For the text-containing cell, return its midpoint in [X, Y] coordinate format. 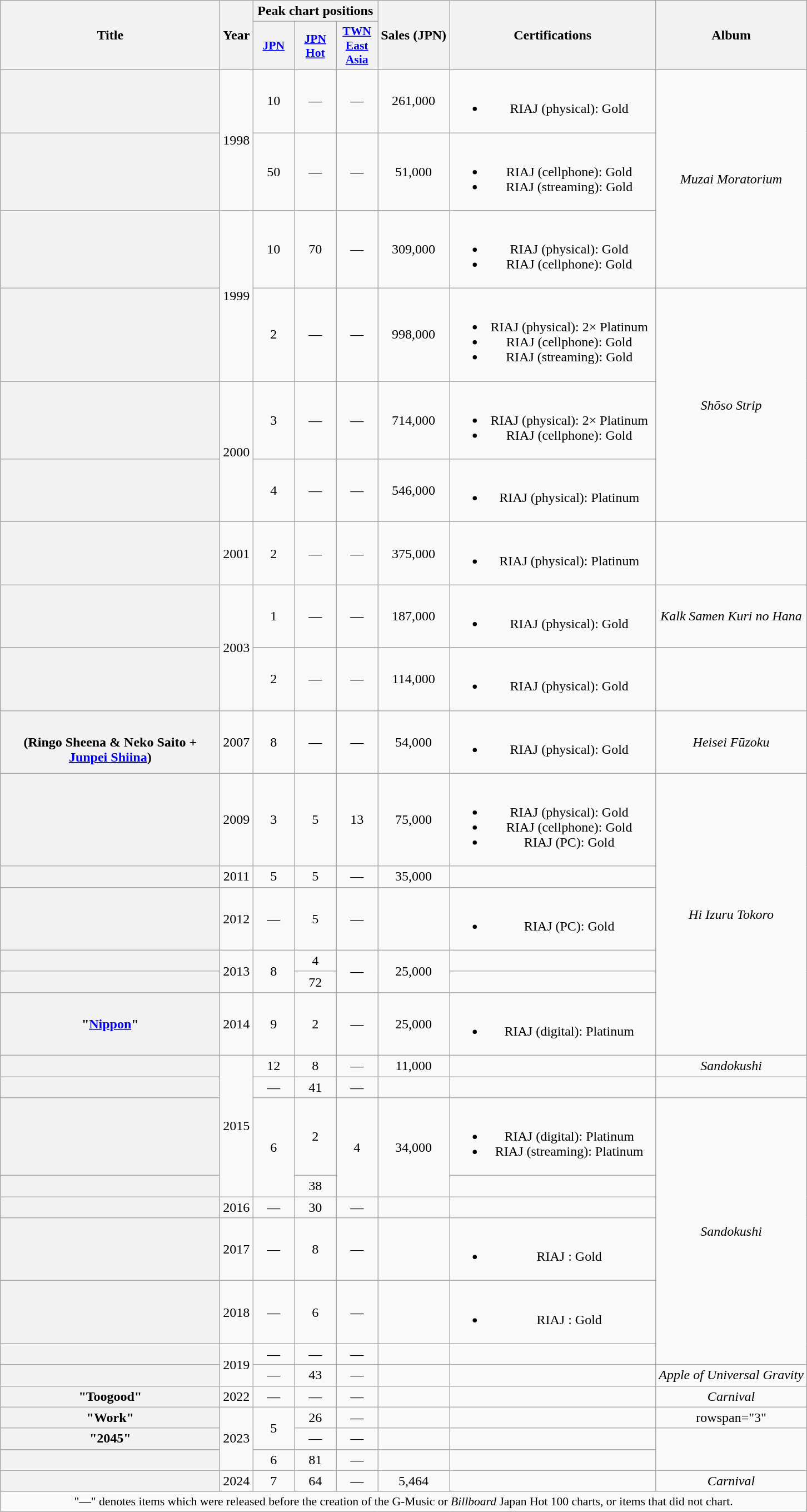
"Toogood" [110, 1396]
72 [316, 982]
2001 [237, 554]
51,000 [414, 171]
Album [731, 36]
64 [316, 1481]
(Ringo Sheena & Neko Saito + Junpei Shiina) [110, 742]
2024 [237, 1481]
54,000 [414, 742]
Apple of Universal Gravity [731, 1375]
2011 [237, 877]
RIAJ (PC): Gold [552, 918]
Sales (JPN) [414, 36]
Certifications [552, 36]
2000 [237, 451]
1998 [237, 140]
"—" denotes items which were released before the creation of the G-Music or Billboard Japan Hot 100 charts, or items that did not chart. [403, 1501]
75,000 [414, 819]
41 [316, 1087]
RIAJ (physical): GoldRIAJ (cellphone): GoldRIAJ (PC): Gold [552, 819]
2017 [237, 1250]
2013 [237, 971]
2015 [237, 1126]
13 [357, 819]
RIAJ (physical): GoldRIAJ (cellphone): Gold [552, 250]
1 [273, 616]
2018 [237, 1312]
RIAJ (digital): Platinum [552, 1024]
81 [316, 1460]
70 [316, 250]
50 [273, 171]
"Nippon" [110, 1024]
38 [316, 1186]
30 [316, 1207]
Shōso Strip [731, 405]
9 [273, 1024]
Kalk Samen Kuri no Hana [731, 616]
309,000 [414, 250]
Hi Izuru Tokoro [731, 914]
1999 [237, 296]
RIAJ (physical): 2× PlatinumRIAJ (cellphone): GoldRIAJ (streaming): Gold [552, 335]
2007 [237, 742]
375,000 [414, 554]
2014 [237, 1024]
"Work" [110, 1417]
2023 [237, 1439]
998,000 [414, 335]
5,464 [414, 1481]
2003 [237, 648]
RIAJ (cellphone): GoldRIAJ (streaming): Gold [552, 171]
187,000 [414, 616]
11,000 [414, 1066]
26 [316, 1417]
12 [273, 1066]
"2045" [110, 1439]
43 [316, 1375]
2022 [237, 1396]
2012 [237, 918]
Muzai Moratorium [731, 179]
2009 [237, 819]
546,000 [414, 490]
7 [273, 1481]
2016 [237, 1207]
Peak chart positions [316, 11]
261,000 [414, 101]
Heisei Fūzoku [731, 742]
rowspan="3" [731, 1417]
114,000 [414, 679]
Year [237, 36]
2019 [237, 1365]
JPN [273, 46]
RIAJ (physical): 2× PlatinumRIAJ (cellphone): Gold [552, 420]
714,000 [414, 420]
TWN East Asia [357, 46]
35,000 [414, 877]
RIAJ (digital): PlatinumRIAJ (streaming): Platinum [552, 1137]
Title [110, 36]
34,000 [414, 1147]
JPN Hot [316, 46]
